Extract the (X, Y) coordinate from the center of the cell holding the provided text.  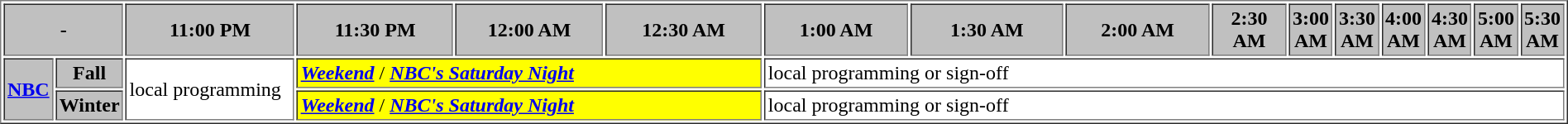
- (63, 30)
4:00 AM (1403, 30)
12:00 AM (529, 30)
5:30 AM (1542, 30)
Winter (89, 106)
1:00 AM (835, 30)
11:00 PM (210, 30)
Fall (89, 73)
NBC (28, 89)
12:30 AM (684, 30)
2:00 AM (1138, 30)
3:00 AM (1310, 30)
4:30 AM (1449, 30)
3:30 AM (1356, 30)
1:30 AM (987, 30)
2:30 AM (1249, 30)
local programming (210, 89)
5:00 AM (1495, 30)
11:30 PM (375, 30)
